Determine the (X, Y) coordinate at the center of the cell enclosing the given text.  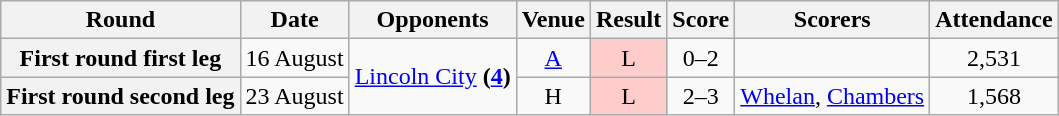
Scorers (832, 20)
Whelan, Chambers (832, 96)
16 August (294, 58)
0–2 (701, 58)
First round second leg (120, 96)
Venue (553, 20)
First round first leg (120, 58)
Lincoln City (4) (432, 77)
Attendance (994, 20)
Result (628, 20)
23 August (294, 96)
1,568 (994, 96)
H (553, 96)
A (553, 58)
Date (294, 20)
Score (701, 20)
Opponents (432, 20)
Round (120, 20)
2–3 (701, 96)
2,531 (994, 58)
